Extract the (x, y) coordinate from the center of the cell holding the provided text.  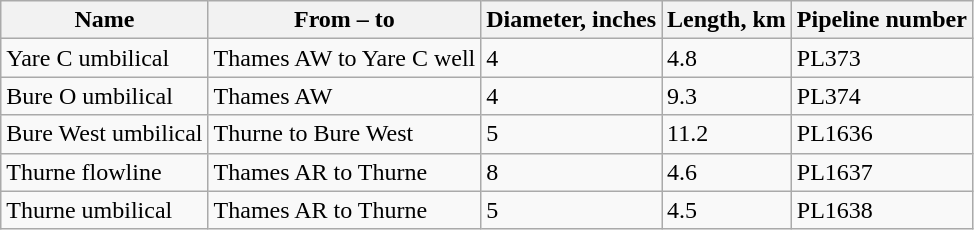
8 (572, 172)
4.8 (727, 58)
4.6 (727, 172)
Name (104, 20)
Thurne umbilical (104, 210)
Pipeline number (882, 20)
PL374 (882, 96)
9.3 (727, 96)
Bure O umbilical (104, 96)
Bure West umbilical (104, 134)
PL1637 (882, 172)
Thurne flowline (104, 172)
Length, km (727, 20)
Thurne to Bure West (344, 134)
11.2 (727, 134)
From – to (344, 20)
Thames AW (344, 96)
PL373 (882, 58)
4.5 (727, 210)
Diameter, inches (572, 20)
PL1638 (882, 210)
PL1636 (882, 134)
Thames AW to Yare C well (344, 58)
Yare C umbilical (104, 58)
